Locate the cell with the specified text and output its [X, Y] center coordinate. 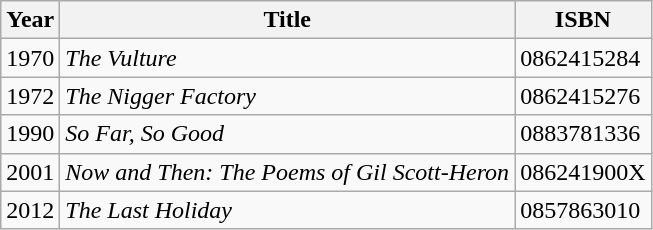
086241900X [583, 172]
1970 [30, 58]
0862415276 [583, 96]
So Far, So Good [288, 134]
1972 [30, 96]
Now and Then: The Poems of Gil Scott-Heron [288, 172]
The Nigger Factory [288, 96]
0862415284 [583, 58]
Title [288, 20]
The Vulture [288, 58]
The Last Holiday [288, 210]
ISBN [583, 20]
2001 [30, 172]
1990 [30, 134]
0883781336 [583, 134]
0857863010 [583, 210]
Year [30, 20]
2012 [30, 210]
